From the cell containing the given text, extract its center point as (x, y) coordinate. 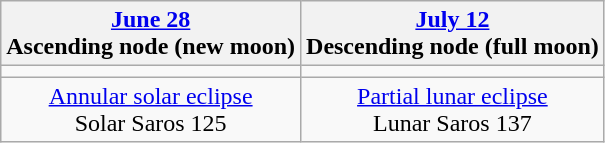
Partial lunar eclipseLunar Saros 137 (453, 110)
July 12Descending node (full moon) (453, 34)
June 28Ascending node (new moon) (151, 34)
Annular solar eclipseSolar Saros 125 (151, 110)
